Output the [X, Y] coordinate of the center of the cell containing the given text.  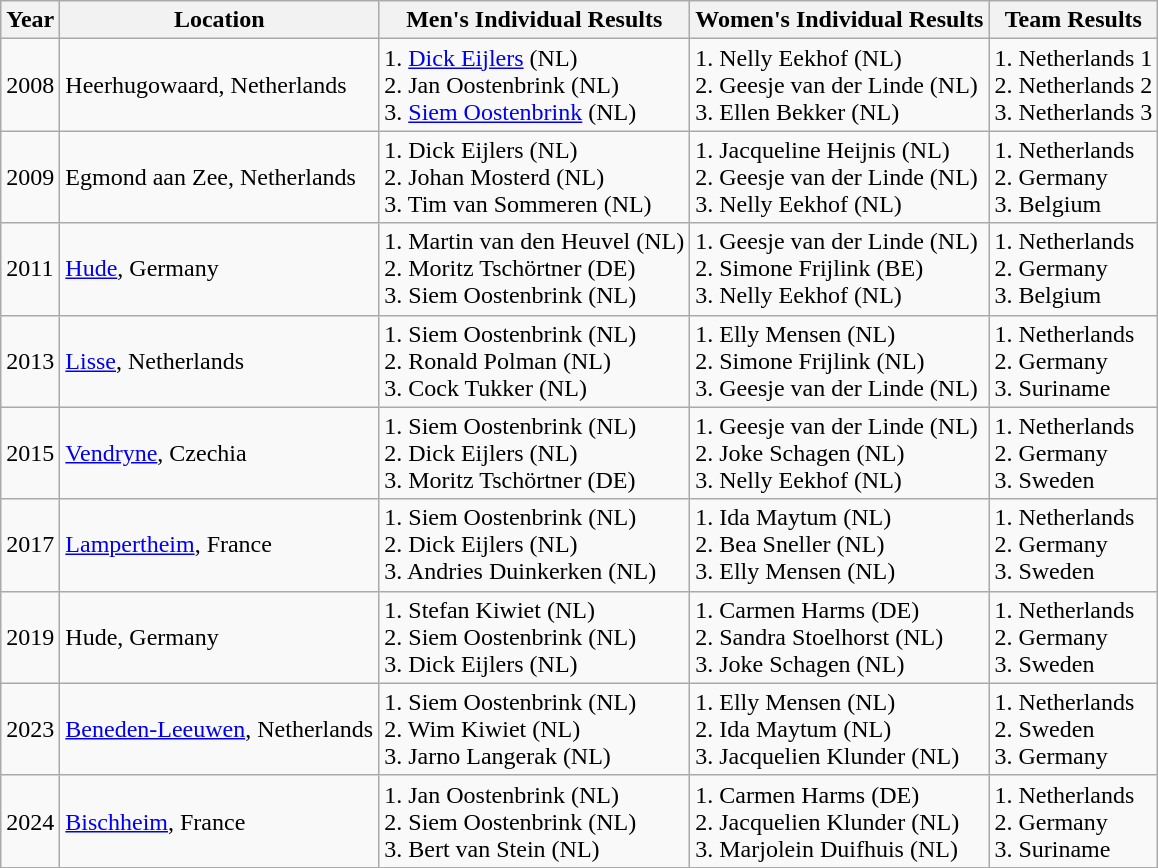
1. Geesje van der Linde (NL)2. Joke Schagen (NL)3. Nelly Eekhof (NL) [840, 453]
1. Siem Oostenbrink (NL)2. Dick Eijlers (NL)3. Moritz Tschörtner (DE) [534, 453]
1. Jan Oostenbrink (NL)2. Siem Oostenbrink (NL)3. Bert van Stein (NL) [534, 821]
Team Results [1074, 20]
1. Netherlands 12. Netherlands 23. Netherlands 3 [1074, 85]
Year [30, 20]
2011 [30, 269]
1. Netherlands2. Sweden3. Germany [1074, 729]
2023 [30, 729]
1. Dick Eijlers (NL)2. Johan Mosterd (NL)3. Tim van Sommeren (NL) [534, 177]
1. Dick Eijlers (NL)2. Jan Oostenbrink (NL)3. Siem Oostenbrink (NL) [534, 85]
2017 [30, 545]
1. Elly Mensen (NL)2. Simone Frijlink (NL)3. Geesje van der Linde (NL) [840, 361]
1. Stefan Kiwiet (NL)2. Siem Oostenbrink (NL)3. Dick Eijlers (NL) [534, 637]
1. Ida Maytum (NL)2. Bea Sneller (NL)3. Elly Mensen (NL) [840, 545]
Location [220, 20]
1. Martin van den Heuvel (NL)2. Moritz Tschörtner (DE)3. Siem Oostenbrink (NL) [534, 269]
Men's Individual Results [534, 20]
Heerhugowaard, Netherlands [220, 85]
1. Carmen Harms (DE)2. Sandra Stoelhorst (NL)3. Joke Schagen (NL) [840, 637]
Bischheim, France [220, 821]
Egmond aan Zee, Netherlands [220, 177]
Beneden-Leeuwen, Netherlands [220, 729]
2015 [30, 453]
1. Siem Oostenbrink (NL)2. Ronald Polman (NL)3. Cock Tukker (NL) [534, 361]
Lampertheim, France [220, 545]
Women's Individual Results [840, 20]
1. Nelly Eekhof (NL)2. Geesje van der Linde (NL)3. Ellen Bekker (NL) [840, 85]
1. Jacqueline Heijnis (NL)2. Geesje van der Linde (NL)3. Nelly Eekhof (NL) [840, 177]
2013 [30, 361]
1. Siem Oostenbrink (NL)2. Dick Eijlers (NL)3. Andries Duinkerken (NL) [534, 545]
Lisse, Netherlands [220, 361]
1. Elly Mensen (NL)2. Ida Maytum (NL)3. Jacquelien Klunder (NL) [840, 729]
2009 [30, 177]
2008 [30, 85]
1. Siem Oostenbrink (NL)2. Wim Kiwiet (NL)3. Jarno Langerak (NL) [534, 729]
1. Geesje van der Linde (NL)2. Simone Frijlink (BE)3. Nelly Eekhof (NL) [840, 269]
1. Carmen Harms (DE)2. Jacquelien Klunder (NL)3. Marjolein Duifhuis (NL) [840, 821]
Vendryne, Czechia [220, 453]
2019 [30, 637]
2024 [30, 821]
